Determine the (x, y) coordinate at the center of the cell enclosing the given text.  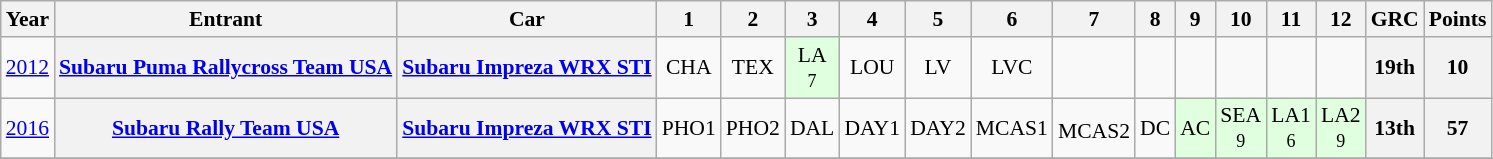
Subaru Puma Rallycross Team USA (226, 68)
12 (1341, 19)
PHO1 (689, 128)
6 (1012, 19)
Entrant (226, 19)
PHO2 (753, 128)
5 (938, 19)
7 (1094, 19)
Car (526, 19)
DAY2 (938, 128)
TEX (753, 68)
19th (1395, 68)
Subaru Rally Team USA (226, 128)
LA29 (1341, 128)
DC (1155, 128)
57 (1458, 128)
2016 (28, 128)
2012 (28, 68)
3 (812, 19)
1 (689, 19)
LA16 (1291, 128)
DAY1 (872, 128)
9 (1195, 19)
LVC (1012, 68)
MCAS1 (1012, 128)
13th (1395, 128)
4 (872, 19)
MCAS2 (1094, 128)
LA 7 (812, 68)
8 (1155, 19)
2 (753, 19)
GRC (1395, 19)
LV (938, 68)
AC (1195, 128)
DAL (812, 128)
Year (28, 19)
11 (1291, 19)
LOU (872, 68)
Points (1458, 19)
CHA (689, 68)
SEA9 (1240, 128)
